Find where the given text appears and provide that cell's center as (X, Y) coordinate. 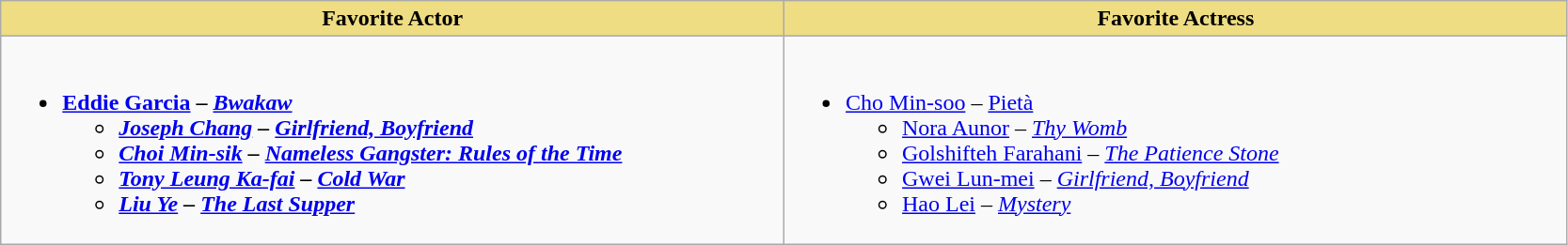
Favorite Actress (1176, 19)
Cho Min-soo – Pietà Nora Aunor – Thy Womb Golshifteh Farahani – The Patience Stone Gwei Lun-mei – Girlfriend, Boyfriend Hao Lei – Mystery (1176, 141)
Favorite Actor (393, 19)
